Pinpoint the cell where the given text exists, returning its [X, Y] midpoint coordinate. 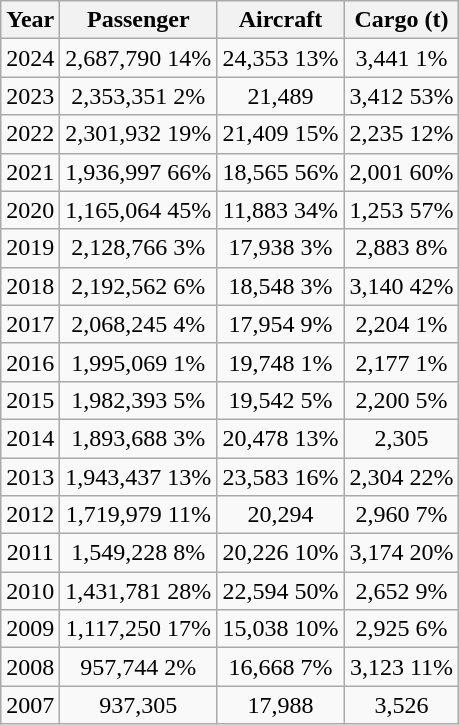
2011 [30, 553]
2016 [30, 362]
15,038 10% [280, 629]
2,687,790 14% [138, 58]
3,441 1% [402, 58]
2024 [30, 58]
2,960 7% [402, 515]
2009 [30, 629]
2,192,562 6% [138, 286]
1,117,250 17% [138, 629]
2019 [30, 248]
2017 [30, 324]
2,353,351 2% [138, 96]
20,226 10% [280, 553]
23,583 16% [280, 477]
3,174 20% [402, 553]
3,140 42% [402, 286]
18,548 3% [280, 286]
2,177 1% [402, 362]
2,235 12% [402, 134]
2,652 9% [402, 591]
24,353 13% [280, 58]
2,128,766 3% [138, 248]
2,305 [402, 438]
1,253 57% [402, 210]
1,719,979 11% [138, 515]
Passenger [138, 20]
3,412 53% [402, 96]
2,200 5% [402, 400]
20,294 [280, 515]
3,123 11% [402, 667]
18,565 56% [280, 172]
1,943,437 13% [138, 477]
2014 [30, 438]
17,938 3% [280, 248]
2013 [30, 477]
2018 [30, 286]
2,001 60% [402, 172]
2020 [30, 210]
1,165,064 45% [138, 210]
20,478 13% [280, 438]
1,431,781 28% [138, 591]
22,594 50% [280, 591]
2,301,932 19% [138, 134]
2012 [30, 515]
Cargo (t) [402, 20]
2021 [30, 172]
Aircraft [280, 20]
2010 [30, 591]
2022 [30, 134]
19,542 5% [280, 400]
11,883 34% [280, 210]
1,982,393 5% [138, 400]
2023 [30, 96]
1,549,228 8% [138, 553]
2008 [30, 667]
937,305 [138, 705]
2007 [30, 705]
957,744 2% [138, 667]
Year [30, 20]
17,954 9% [280, 324]
3,526 [402, 705]
2,304 22% [402, 477]
16,668 7% [280, 667]
1,893,688 3% [138, 438]
1,936,997 66% [138, 172]
2,204 1% [402, 324]
2,883 8% [402, 248]
2,068,245 4% [138, 324]
19,748 1% [280, 362]
17,988 [280, 705]
2,925 6% [402, 629]
1,995,069 1% [138, 362]
21,409 15% [280, 134]
21,489 [280, 96]
2015 [30, 400]
